Capture the cell that displays the provided text and extract its (x, y) central coordinate. 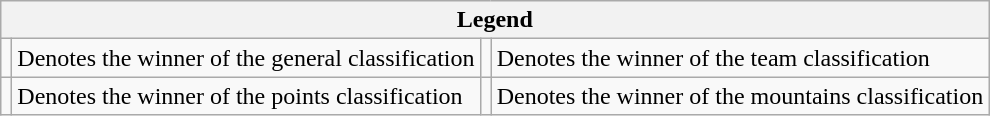
Legend (495, 20)
Denotes the winner of the general classification (246, 58)
Denotes the winner of the mountains classification (740, 96)
Denotes the winner of the team classification (740, 58)
Denotes the winner of the points classification (246, 96)
